Identify which cell holds the provided text, then report its [x, y] central coordinate. 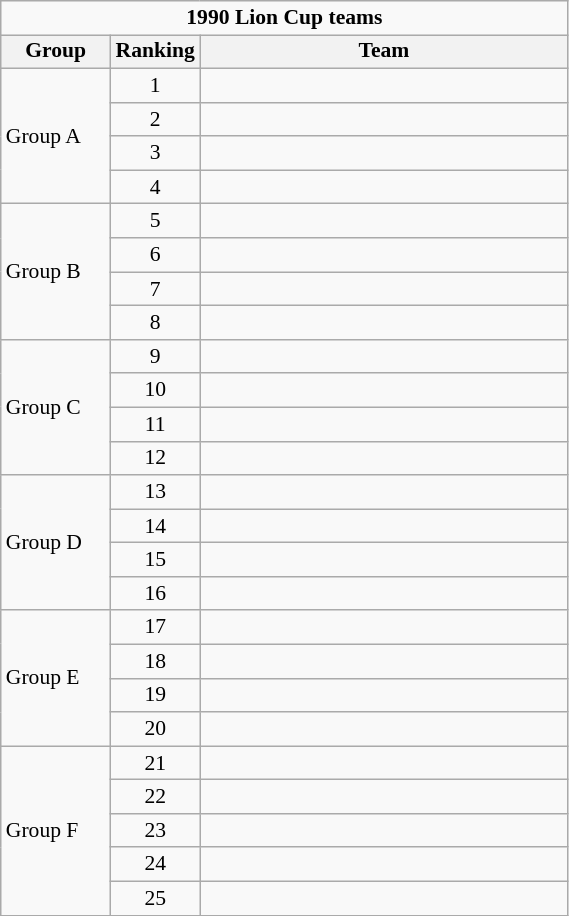
6 [156, 255]
Team [384, 52]
25 [156, 899]
20 [156, 729]
Group B [56, 272]
10 [156, 391]
Group C [56, 408]
Group F [56, 830]
8 [156, 323]
Group D [56, 542]
16 [156, 594]
1 [156, 86]
9 [156, 357]
21 [156, 763]
17 [156, 628]
5 [156, 221]
2 [156, 120]
18 [156, 662]
15 [156, 560]
14 [156, 526]
13 [156, 492]
Group E [56, 678]
3 [156, 154]
1990 Lion Cup teams [284, 18]
19 [156, 695]
12 [156, 458]
7 [156, 289]
23 [156, 831]
4 [156, 187]
Group A [56, 136]
Ranking [156, 52]
24 [156, 865]
22 [156, 797]
Group [56, 52]
11 [156, 425]
